Identify which cell holds the provided text, then report its [x, y] central coordinate. 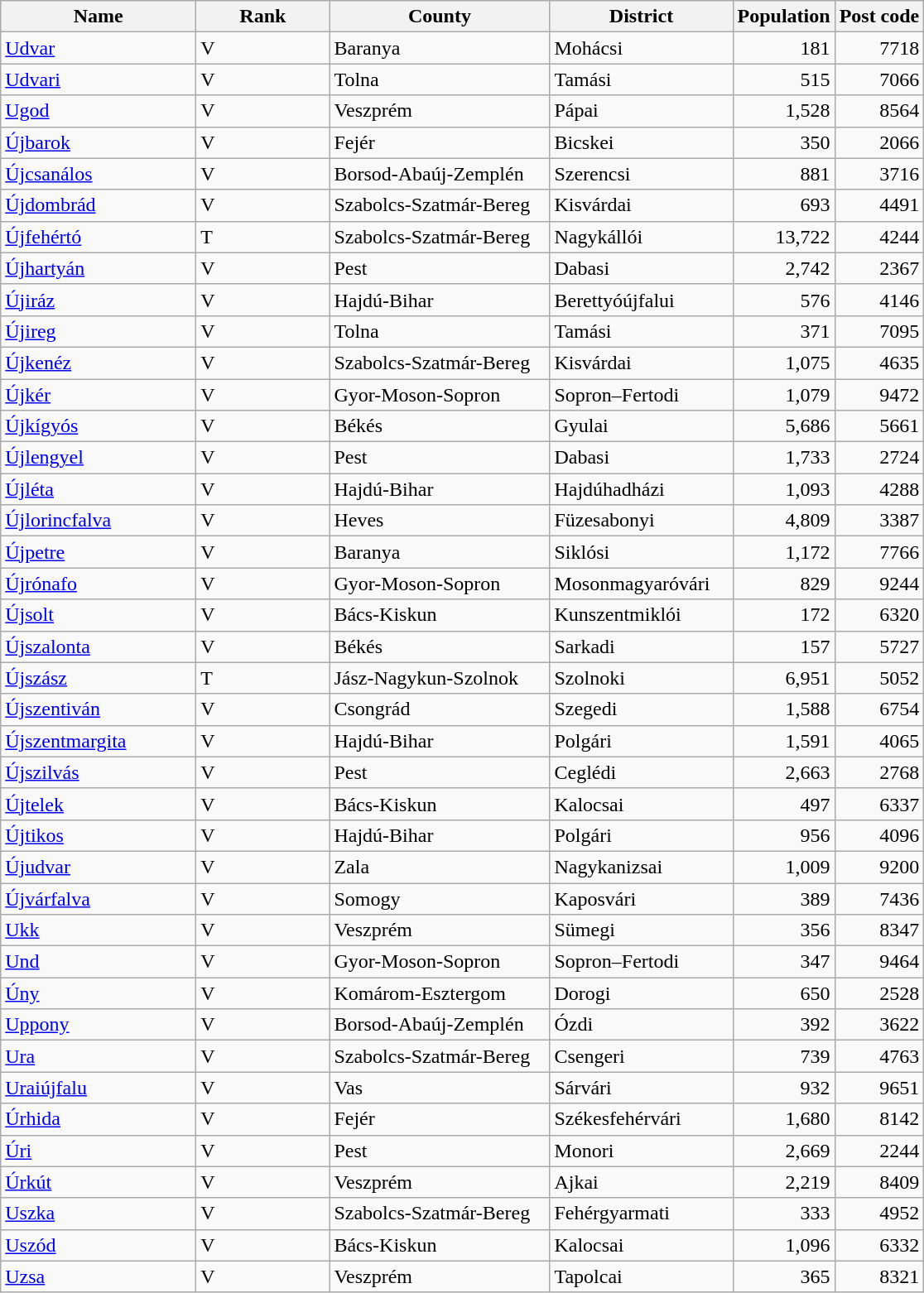
5727 [879, 646]
1,009 [783, 867]
4,809 [783, 521]
365 [783, 1276]
Heves [440, 521]
Szerencsi [641, 174]
Újfehértó [99, 237]
1,079 [783, 395]
Újkenéz [99, 363]
1,680 [783, 1119]
Újtelek [99, 804]
Úny [99, 993]
5052 [879, 678]
356 [783, 930]
1,075 [783, 363]
Gyulai [641, 426]
Úrkút [99, 1182]
Komárom-Esztergom [440, 993]
Füzesabonyi [641, 521]
Ózdi [641, 1025]
Und [99, 962]
932 [783, 1088]
Újiráz [99, 300]
Bicskei [641, 142]
2367 [879, 268]
4244 [879, 237]
Fehérgyarmati [641, 1214]
6337 [879, 804]
392 [783, 1025]
Udvar [99, 48]
Szolnoki [641, 678]
347 [783, 962]
13,722 [783, 237]
Csongrád [440, 709]
Nagykállói [641, 237]
8142 [879, 1119]
Újkér [99, 395]
Újszász [99, 678]
8564 [879, 111]
Újlengyel [99, 458]
9200 [879, 867]
9651 [879, 1088]
Újsolt [99, 615]
2244 [879, 1151]
3387 [879, 521]
497 [783, 804]
Újszalonta [99, 646]
Újireg [99, 331]
Újtikos [99, 835]
2,219 [783, 1182]
4763 [879, 1056]
4952 [879, 1214]
9472 [879, 395]
7718 [879, 48]
515 [783, 79]
Name [99, 17]
693 [783, 205]
650 [783, 993]
Úri [99, 1151]
Újbarok [99, 142]
Újhartyán [99, 268]
2528 [879, 993]
6754 [879, 709]
Rank [263, 17]
Ceglédi [641, 772]
Újléta [99, 489]
Újszilvás [99, 772]
739 [783, 1056]
Uszód [99, 1245]
Uszka [99, 1214]
6,951 [783, 678]
Kunszentmiklói [641, 615]
Hajdúhadházi [641, 489]
Uppony [99, 1025]
Újlorincfalva [99, 521]
Ukk [99, 930]
2,663 [783, 772]
4146 [879, 300]
576 [783, 300]
Pápai [641, 111]
Udvari [99, 79]
1,093 [783, 489]
Zala [440, 867]
Berettyóújfalui [641, 300]
Jász-Nagykun-Szolnok [440, 678]
7436 [879, 898]
Mosonmagyaróvári [641, 584]
371 [783, 331]
6320 [879, 615]
8321 [879, 1276]
350 [783, 142]
Ugod [99, 111]
4065 [879, 741]
Újszentiván [99, 709]
Population [783, 17]
Tapolcai [641, 1276]
Úrhida [99, 1119]
157 [783, 646]
Újpetre [99, 552]
7066 [879, 79]
Szegedi [641, 709]
2768 [879, 772]
1,096 [783, 1245]
9464 [879, 962]
Siklósi [641, 552]
Somogy [440, 898]
4491 [879, 205]
4635 [879, 363]
1,733 [783, 458]
Újcsanálos [99, 174]
Újkígyós [99, 426]
Uraiújfalu [99, 1088]
Ajkai [641, 1182]
8409 [879, 1182]
Újudvar [99, 867]
1,528 [783, 111]
2,669 [783, 1151]
7766 [879, 552]
Dorogi [641, 993]
8347 [879, 930]
9244 [879, 584]
5,686 [783, 426]
333 [783, 1214]
Uzsa [99, 1276]
District [641, 17]
5661 [879, 426]
Székesfehérvári [641, 1119]
389 [783, 898]
County [440, 17]
4096 [879, 835]
Újrónafo [99, 584]
2724 [879, 458]
Post code [879, 17]
2066 [879, 142]
3716 [879, 174]
Vas [440, 1088]
Sümegi [641, 930]
Monori [641, 1151]
881 [783, 174]
3622 [879, 1025]
4288 [879, 489]
Újdombrád [99, 205]
2,742 [783, 268]
Ura [99, 1056]
172 [783, 615]
829 [783, 584]
1,172 [783, 552]
1,588 [783, 709]
Sarkadi [641, 646]
Kaposvári [641, 898]
1,591 [783, 741]
7095 [879, 331]
956 [783, 835]
Újvárfalva [99, 898]
181 [783, 48]
Újszentmargita [99, 741]
Csengeri [641, 1056]
Nagykanizsai [641, 867]
6332 [879, 1245]
Mohácsi [641, 48]
Sárvári [641, 1088]
